Locate the cell with the specified text and output its [x, y] center coordinate. 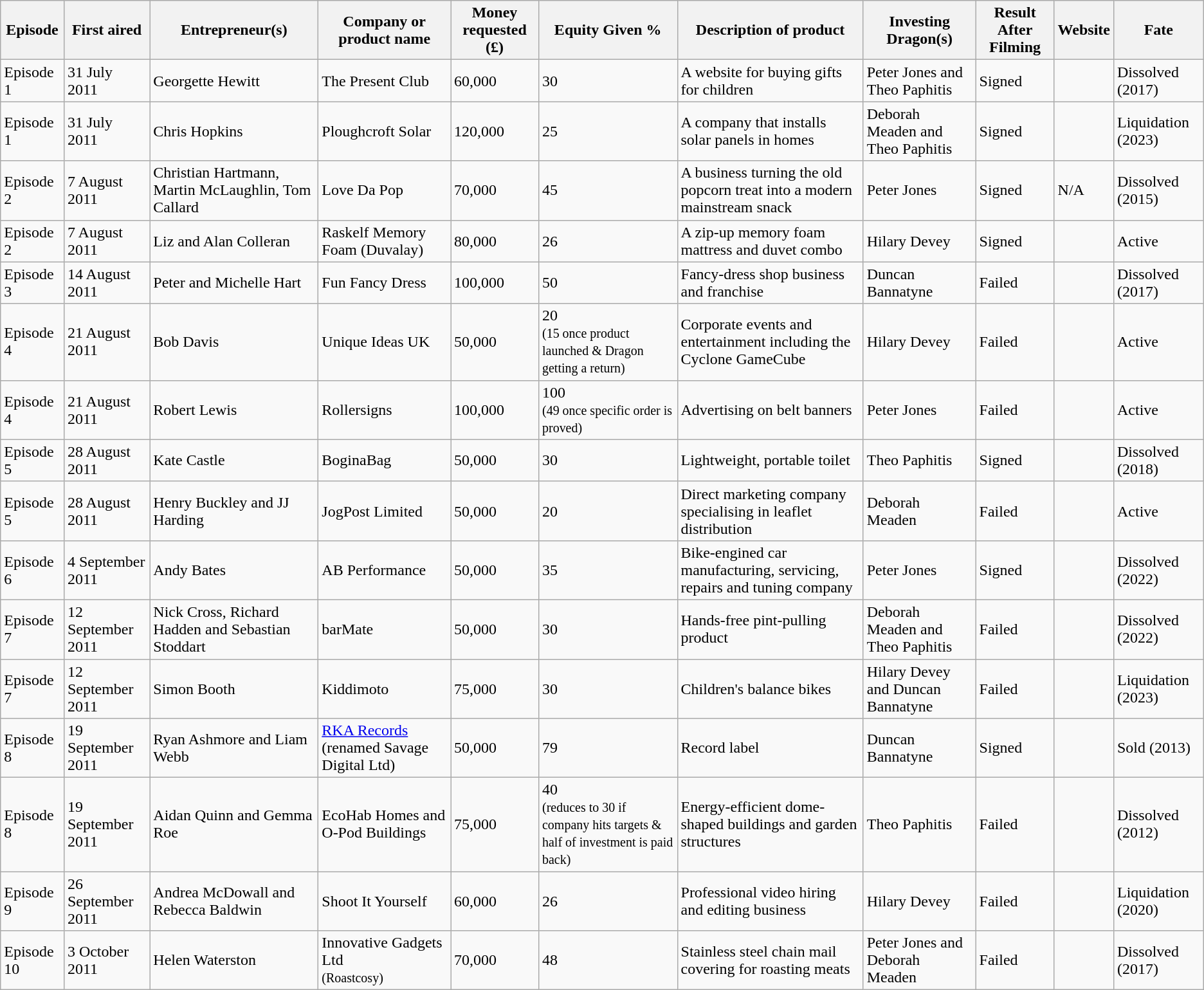
RKA Records (renamed Savage Digital Ltd) [385, 748]
20 [608, 511]
80,000 [495, 241]
26 September 2011 [107, 901]
Ploughcroft Solar [385, 131]
Equity Given % [608, 30]
Christian Hartmann, Martin McLaughlin, Tom Callard [234, 190]
45 [608, 190]
A website for buying gifts for children [771, 81]
Energy-efficient dome-shaped buildings and garden structures [771, 825]
Sold (2013) [1158, 748]
Simon Booth [234, 688]
Kate Castle [234, 461]
A company that installs solar panels in homes [771, 131]
Andrea McDowall and Rebecca Baldwin [234, 901]
Dissolved (2015) [1158, 190]
Shoot It Yourself [385, 901]
EcoHab Homes and O-Pod Buildings [385, 825]
Episode 6 [32, 570]
Peter Jones and Deborah Meaden [920, 960]
Kiddimoto [385, 688]
Hands-free pint-pulling product [771, 629]
Direct marketing company specialising in leaflet distribution [771, 511]
Investing Dragon(s) [920, 30]
Innovative Gadgets Ltd (Roastcosy) [385, 960]
14 August 2011 [107, 283]
BoginaBag [385, 461]
120,000 [495, 131]
Bike-engined car manufacturing, servicing, repairs and tuning company [771, 570]
Record label [771, 748]
48 [608, 960]
Georgette Hewitt [234, 81]
3 October 2011 [107, 960]
Description of product [771, 30]
Peter and Michelle Hart [234, 283]
Lightweight, portable toilet [771, 461]
Company or product name [385, 30]
Professional video hiring and editing business [771, 901]
Bob Davis [234, 342]
First aired [107, 30]
N/A [1084, 190]
35 [608, 570]
A zip-up memory foam mattress and duvet combo [771, 241]
Fancy-dress shop business and franchise [771, 283]
Advertising on belt banners [771, 410]
Stainless steel chain mail covering for roasting meats [771, 960]
Children's balance bikes [771, 688]
Andy Bates [234, 570]
barMate [385, 629]
Rollersigns [385, 410]
20 (15 once product launched & Dragon getting a return) [608, 342]
Love Da Pop [385, 190]
Dissolved (2018) [1158, 461]
Money requested (£) [495, 30]
The Present Club [385, 81]
AB Performance [385, 570]
Episode 3 [32, 283]
40 (reduces to 30 if company hits targets & half of investment is paid back) [608, 825]
Result After Filming [1015, 30]
Aidan Quinn and Gemma Roe [234, 825]
A business turning the old popcorn treat into a modern mainstream snack [771, 190]
Corporate events and entertainment including the Cyclone GameCube [771, 342]
Fun Fancy Dress [385, 283]
Unique Ideas UK [385, 342]
Deborah Meaden [920, 511]
100 (49 once specific order is proved) [608, 410]
Hilary Devey and Duncan Bannatyne [920, 688]
Liquidation (2020) [1158, 901]
Ryan Ashmore and Liam Webb [234, 748]
Episode [32, 30]
JogPost Limited [385, 511]
Robert Lewis [234, 410]
79 [608, 748]
Henry Buckley and JJ Harding [234, 511]
25 [608, 131]
Dissolved (2012) [1158, 825]
Helen Waterston [234, 960]
Nick Cross, Richard Hadden and Sebastian Stoddart [234, 629]
Fate [1158, 30]
Episode 10 [32, 960]
Peter Jones and Theo Paphitis [920, 81]
Episode 9 [32, 901]
Entrepreneur(s) [234, 30]
Website [1084, 30]
Liz and Alan Colleran [234, 241]
Raskelf Memory Foam (Duvalay) [385, 241]
Chris Hopkins [234, 131]
4 September 2011 [107, 570]
50 [608, 283]
